Return [x, y] of the center of cell containing provided text 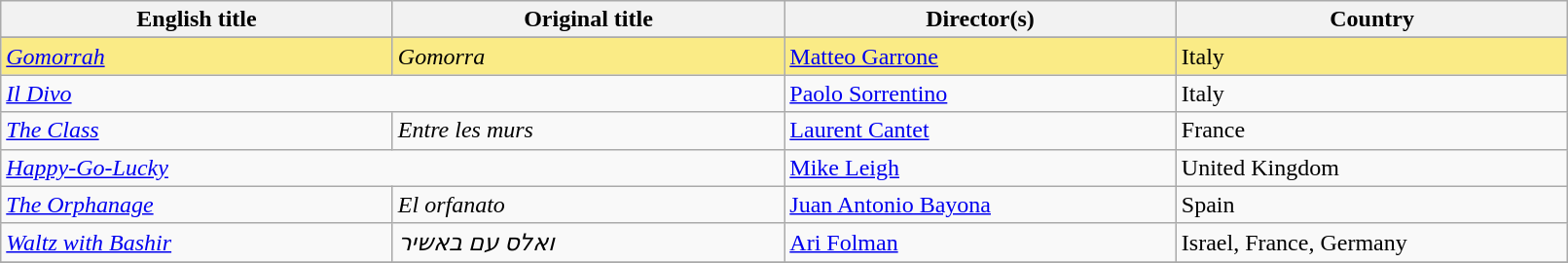
Entre les murs [588, 131]
Juan Antonio Bayona [981, 205]
Matteo Garrone [981, 56]
United Kingdom [1372, 168]
ואלס עם באשיר [588, 243]
Il Divo [393, 94]
English title [197, 19]
Waltz with Bashir [197, 243]
Israel, France, Germany [1372, 243]
The Class [197, 131]
El orfanato [588, 205]
Ari Folman [981, 243]
France [1372, 131]
Happy-Go-Lucky [393, 168]
Original title [588, 19]
Country [1372, 19]
Paolo Sorrentino [981, 94]
Spain [1372, 205]
The Orphanage [197, 205]
Director(s) [981, 19]
Laurent Cantet [981, 131]
Gomorrah [197, 56]
Gomorra [588, 56]
Mike Leigh [981, 168]
